Return (X, Y) of the center of cell containing provided text 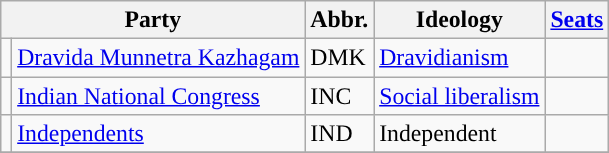
DMK (340, 58)
Ideology (460, 20)
Indian National Congress (158, 96)
Abbr. (340, 20)
INC (340, 96)
IND (340, 133)
Party (153, 20)
Seats (577, 20)
Independent (460, 133)
Dravida Munnetra Kazhagam (158, 58)
Social liberalism (460, 96)
Dravidianism (460, 58)
Independents (158, 133)
